Output the (x, y) coordinate of the center of the cell containing the given text.  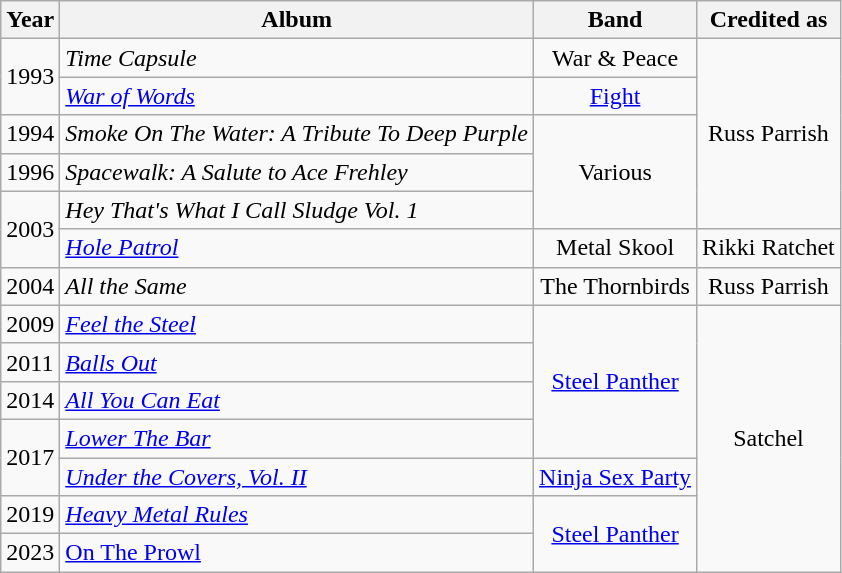
2023 (30, 553)
Hey That's What I Call Sludge Vol. 1 (297, 210)
Rikki Ratchet (769, 248)
Hole Patrol (297, 248)
Satchel (769, 438)
2019 (30, 515)
Ninja Sex Party (616, 477)
Under the Covers, Vol. II (297, 477)
1993 (30, 77)
War & Peace (616, 58)
1994 (30, 134)
2004 (30, 286)
2017 (30, 457)
Album (297, 20)
2011 (30, 362)
Time Capsule (297, 58)
2003 (30, 229)
Credited as (769, 20)
2014 (30, 400)
Spacewalk: A Salute to Ace Frehley (297, 172)
Smoke On The Water: A Tribute To Deep Purple (297, 134)
All the Same (297, 286)
2009 (30, 324)
Heavy Metal Rules (297, 515)
All You Can Eat (297, 400)
Balls Out (297, 362)
Feel the Steel (297, 324)
Band (616, 20)
Metal Skool (616, 248)
The Thornbirds (616, 286)
Fight (616, 96)
On The Prowl (297, 553)
Lower The Bar (297, 438)
Various (616, 172)
War of Words (297, 96)
Year (30, 20)
1996 (30, 172)
